Find where the given text appears and provide that cell's center as [X, Y] coordinate. 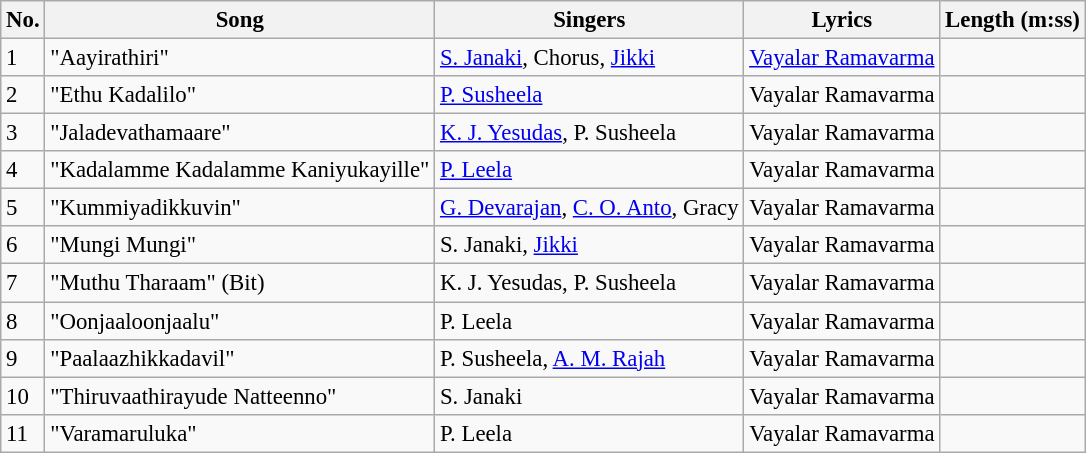
8 [23, 321]
S. Janaki, Chorus, Jikki [590, 58]
3 [23, 133]
P. Susheela, A. M. Rajah [590, 358]
Singers [590, 20]
Length (m:ss) [1012, 20]
"Kummiyadikkuvin" [240, 208]
9 [23, 358]
"Oonjaaloonjaalu" [240, 321]
G. Devarajan, C. O. Anto, Gracy [590, 208]
"Varamaruluka" [240, 433]
S. Janaki, Jikki [590, 245]
10 [23, 396]
4 [23, 170]
"Jaladevathamaare" [240, 133]
P. Susheela [590, 95]
5 [23, 208]
S. Janaki [590, 396]
6 [23, 245]
"Thiruvaathirayude Natteenno" [240, 396]
No. [23, 20]
"Kadalamme Kadalamme Kaniyukayille" [240, 170]
2 [23, 95]
7 [23, 283]
1 [23, 58]
"Paalaazhikkadavil" [240, 358]
"Mungi Mungi" [240, 245]
"Ethu Kadalilo" [240, 95]
11 [23, 433]
Song [240, 20]
"Muthu Tharaam" (Bit) [240, 283]
Lyrics [842, 20]
"Aayirathiri" [240, 58]
